Capture the cell that displays the provided text and extract its (x, y) central coordinate. 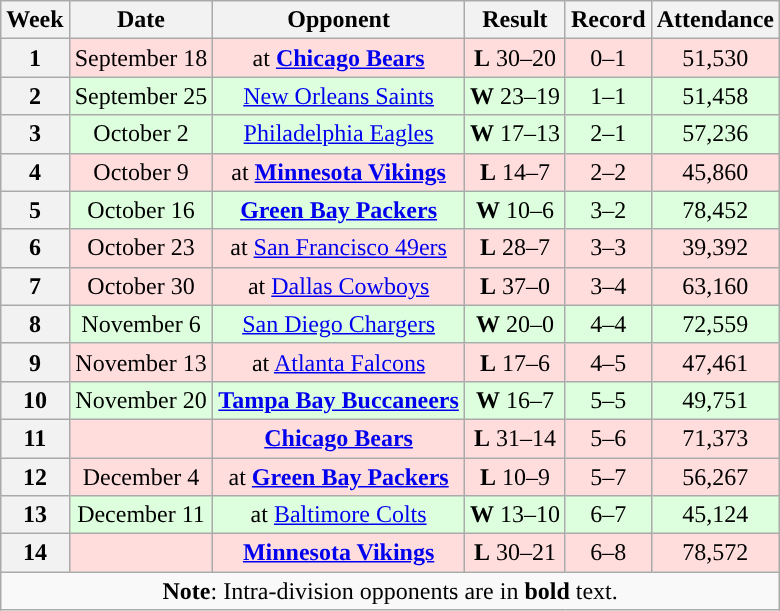
Week (35, 20)
63,160 (715, 286)
December 4 (141, 477)
L 28–7 (514, 248)
Green Bay Packers (339, 210)
12 (35, 477)
October 30 (141, 286)
L 31–14 (514, 438)
Philadelphia Eagles (339, 134)
W 23–19 (514, 96)
October 2 (141, 134)
October 9 (141, 172)
47,461 (715, 362)
11 (35, 438)
Result (514, 20)
Record (608, 20)
49,751 (715, 400)
1–1 (608, 96)
New Orleans Saints (339, 96)
W 13–10 (514, 515)
L 17–6 (514, 362)
at Chicago Bears (339, 58)
9 (35, 362)
at Dallas Cowboys (339, 286)
L 30–21 (514, 553)
56,267 (715, 477)
2–2 (608, 172)
5–7 (608, 477)
8 (35, 324)
0–1 (608, 58)
September 18 (141, 58)
2 (35, 96)
14 (35, 553)
45,860 (715, 172)
at Baltimore Colts (339, 515)
6 (35, 248)
6–7 (608, 515)
5–5 (608, 400)
51,458 (715, 96)
6–8 (608, 553)
at San Francisco 49ers (339, 248)
at Atlanta Falcons (339, 362)
4 (35, 172)
Attendance (715, 20)
72,559 (715, 324)
13 (35, 515)
10 (35, 400)
November 6 (141, 324)
Tampa Bay Buccaneers (339, 400)
3–4 (608, 286)
L 30–20 (514, 58)
78,452 (715, 210)
W 10–6 (514, 210)
September 25 (141, 96)
Chicago Bears (339, 438)
1 (35, 58)
San Diego Chargers (339, 324)
Opponent (339, 20)
4–5 (608, 362)
October 23 (141, 248)
W 17–13 (514, 134)
Note: Intra-division opponents are in bold text. (390, 591)
December 11 (141, 515)
51,530 (715, 58)
3 (35, 134)
5 (35, 210)
3–2 (608, 210)
Minnesota Vikings (339, 553)
October 16 (141, 210)
L 14–7 (514, 172)
L 10–9 (514, 477)
at Green Bay Packers (339, 477)
L 37–0 (514, 286)
45,124 (715, 515)
2–1 (608, 134)
Date (141, 20)
W 16–7 (514, 400)
78,572 (715, 553)
W 20–0 (514, 324)
71,373 (715, 438)
November 20 (141, 400)
7 (35, 286)
at Minnesota Vikings (339, 172)
4–4 (608, 324)
57,236 (715, 134)
November 13 (141, 362)
3–3 (608, 248)
5–6 (608, 438)
39,392 (715, 248)
